Identify which cell holds the provided text, then report its [x, y] central coordinate. 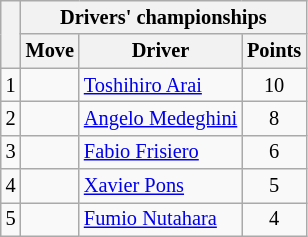
6 [274, 152]
3 [11, 152]
Fabio Frisiero [160, 152]
Driver [160, 51]
10 [274, 85]
8 [274, 118]
Move [50, 51]
Toshihiro Arai [160, 85]
Angelo Medeghini [160, 118]
1 [11, 85]
Drivers' championships [164, 17]
Xavier Pons [160, 186]
Points [274, 51]
Fumio Nutahara [160, 219]
2 [11, 118]
